Capture the cell that displays the provided text and extract its (X, Y) central coordinate. 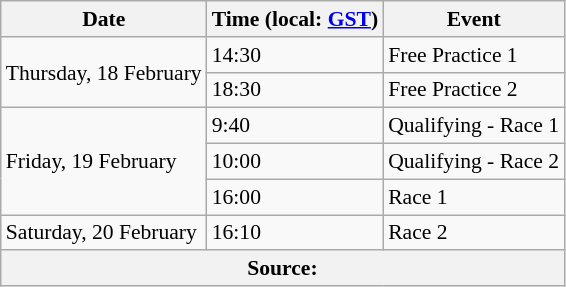
Friday, 19 February (104, 162)
16:00 (295, 197)
9:40 (295, 126)
Saturday, 20 February (104, 233)
14:30 (295, 55)
Race 1 (474, 197)
Event (474, 19)
18:30 (295, 90)
Race 2 (474, 233)
Qualifying - Race 1 (474, 126)
Source: (282, 269)
Qualifying - Race 2 (474, 162)
Date (104, 19)
10:00 (295, 162)
Free Practice 1 (474, 55)
Free Practice 2 (474, 90)
Time (local: GST) (295, 19)
Thursday, 18 February (104, 72)
16:10 (295, 233)
